Capture the cell that displays the provided text and extract its [X, Y] central coordinate. 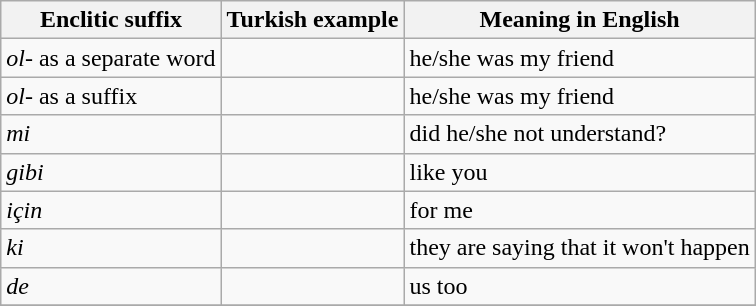
ol- as a separate word [111, 58]
Turkish example [312, 20]
ol- as a suffix [111, 96]
gibi [111, 172]
did he/she not understand? [580, 134]
de [111, 286]
mi [111, 134]
they are saying that it won't happen [580, 248]
için [111, 210]
Meaning in English [580, 20]
Enclitic suffix [111, 20]
ki [111, 248]
for me [580, 210]
like you [580, 172]
us too [580, 286]
